Return the [x, y] coordinate for the center point of the cell that contains the specified text.  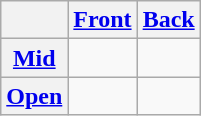
Mid [34, 58]
Back [168, 20]
Open [34, 96]
Front [102, 20]
